Identify which cell holds the provided text, then report its (x, y) central coordinate. 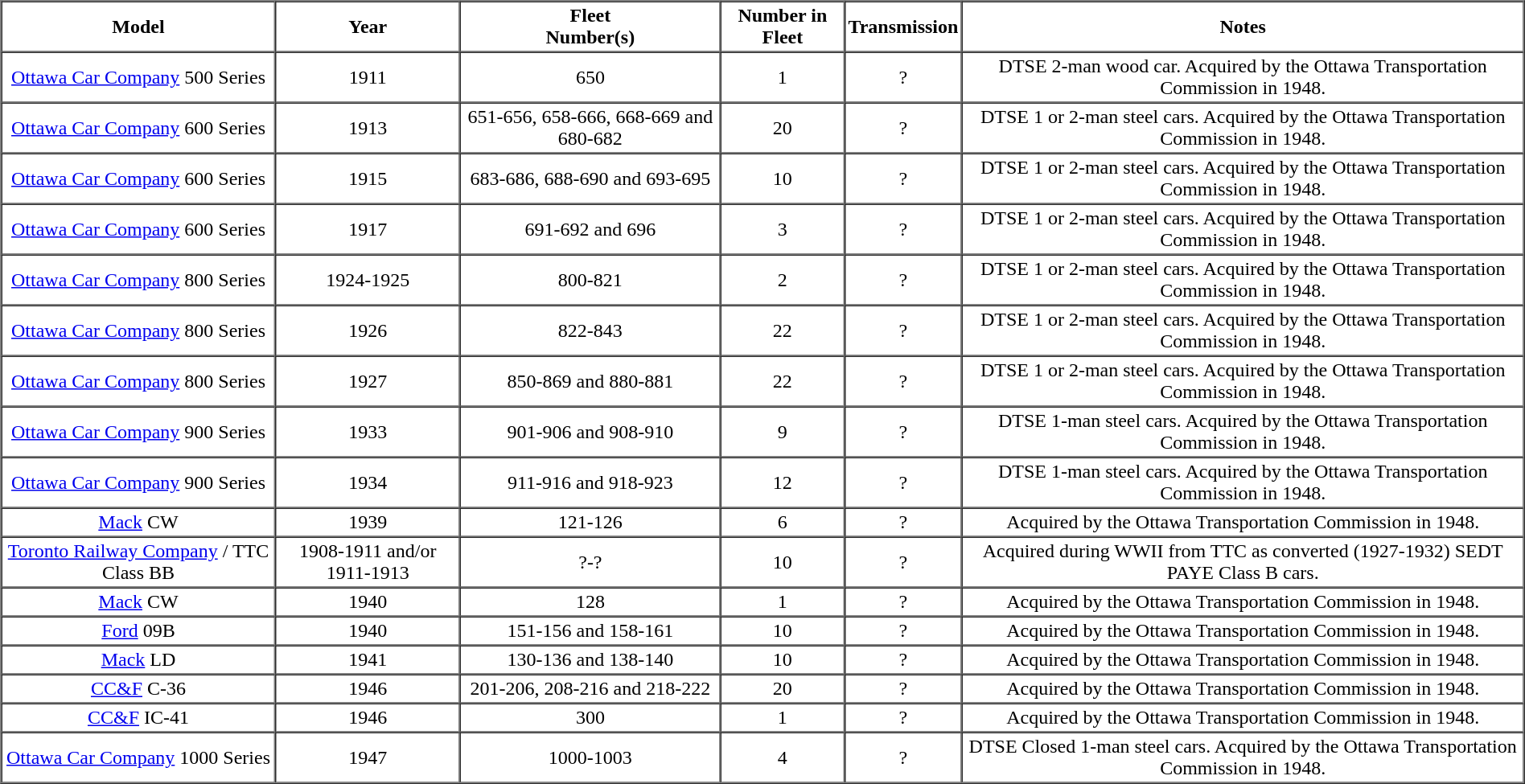
1941 (367, 659)
6 (783, 523)
1915 (367, 179)
Ford 09B (138, 630)
Acquired during WWII from TTC as converted (1927-1932) SEDT PAYE Class B cars. (1243, 563)
128 (590, 601)
650 (590, 77)
Toronto Railway Company / TTC Class BB (138, 563)
2 (783, 280)
1926 (367, 331)
1924-1925 (367, 280)
683-686, 688-690 and 693-695 (590, 179)
1933 (367, 433)
Mack LD (138, 659)
4 (783, 757)
1917 (367, 230)
CC&F IC-41 (138, 717)
901-906 and 908-910 (590, 433)
12 (783, 482)
1911 (367, 77)
1927 (367, 381)
201-206, 208-216 and 218-222 (590, 688)
691-692 and 696 (590, 230)
DTSE 2-man wood car. Acquired by the Ottawa Transportation Commission in 1948. (1243, 77)
1908-1911 and/or 1911-1913 (367, 563)
1913 (367, 129)
130-136 and 138-140 (590, 659)
DTSE Closed 1-man steel cars. Acquired by the Ottawa Transportation Commission in 1948. (1243, 757)
9 (783, 433)
Year (367, 27)
1000-1003 (590, 757)
Ottawa Car Company 500 Series (138, 77)
651-656, 658-666, 668-669 and 680-682 (590, 129)
Transmission (903, 27)
Ottawa Car Company 1000 Series (138, 757)
850-869 and 880-881 (590, 381)
121-126 (590, 523)
300 (590, 717)
Number in Fleet (783, 27)
?-? (590, 563)
Notes (1243, 27)
822-843 (590, 331)
151-156 and 158-161 (590, 630)
3 (783, 230)
1939 (367, 523)
FleetNumber(s) (590, 27)
Model (138, 27)
CC&F C-36 (138, 688)
1947 (367, 757)
800-821 (590, 280)
1934 (367, 482)
911-916 and 918-923 (590, 482)
